Detect which cell encompasses the target text, then output its (x, y) center coordinate. 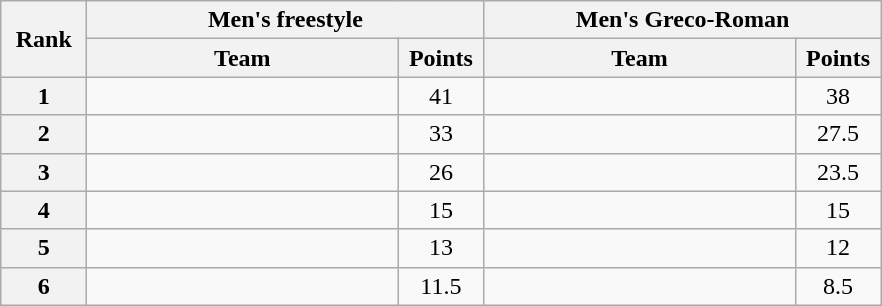
33 (441, 134)
23.5 (838, 172)
4 (44, 210)
38 (838, 96)
12 (838, 248)
3 (44, 172)
2 (44, 134)
26 (441, 172)
11.5 (441, 286)
Men's Greco-Roman (682, 20)
13 (441, 248)
8.5 (838, 286)
Rank (44, 39)
27.5 (838, 134)
41 (441, 96)
1 (44, 96)
5 (44, 248)
Men's freestyle (286, 20)
6 (44, 286)
